Search for the cell housing the specified text and yield its [x, y] center coordinate. 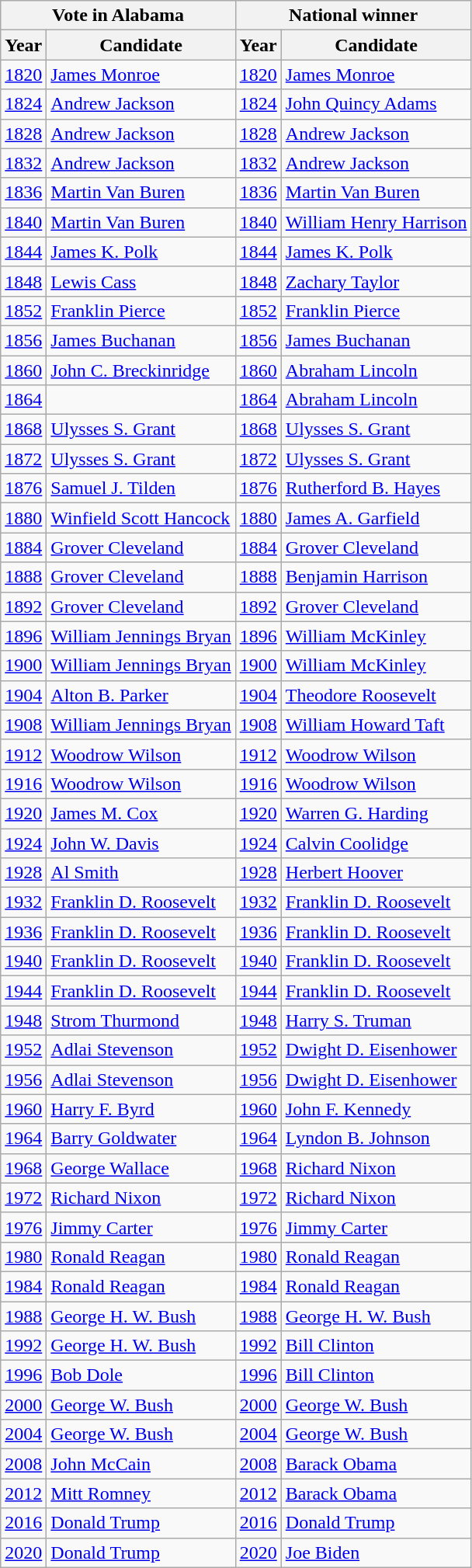
Lyndon B. Johnson [376, 1139]
Samuel J. Tilden [141, 488]
Calvin Coolidge [376, 843]
Mitt Romney [141, 1493]
James A. Garfield [376, 518]
Zachary Taylor [376, 281]
Joe Biden [376, 1552]
Lewis Cass [141, 281]
Rutherford B. Hayes [376, 488]
Vote in Alabama [118, 16]
John McCain [141, 1464]
Herbert Hoover [376, 873]
John W. Davis [141, 843]
Winfield Scott Hancock [141, 518]
Bob Dole [141, 1375]
Harry F. Byrd [141, 1109]
Theodore Roosevelt [376, 695]
William Henry Harrison [376, 222]
Al Smith [141, 873]
William Howard Taft [376, 725]
Alton B. Parker [141, 695]
National winner [353, 16]
Benjamin Harrison [376, 577]
Harry S. Truman [376, 1020]
Warren G. Harding [376, 813]
Barry Goldwater [141, 1139]
John Quincy Adams [376, 104]
James M. Cox [141, 813]
George Wallace [141, 1168]
John F. Kennedy [376, 1109]
John C. Breckinridge [141, 370]
Strom Thurmond [141, 1020]
